Determine the [x, y] coordinate at the center of the cell enclosing the given text.  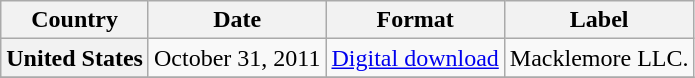
United States [75, 58]
Country [75, 20]
Macklemore LLC. [599, 58]
Date [236, 20]
Format [415, 20]
Digital download [415, 58]
October 31, 2011 [236, 58]
Label [599, 20]
